Determine the [x, y] coordinate at the center of the cell enclosing the given text.  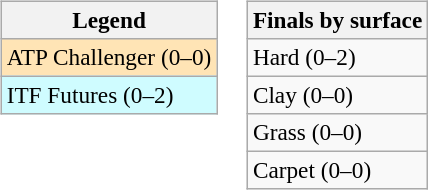
Hard (0–2) [337, 57]
ATP Challenger (0–0) [108, 57]
ITF Futures (0–2) [108, 95]
Grass (0–0) [337, 133]
Legend [108, 20]
Carpet (0–0) [337, 171]
Clay (0–0) [337, 95]
Finals by surface [337, 20]
